Identify which cell holds the provided text, then report its (x, y) central coordinate. 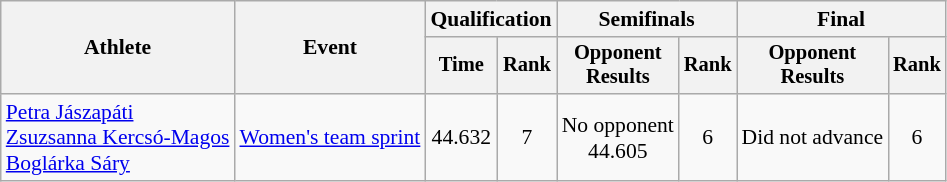
Did not advance (813, 138)
Final (842, 19)
Time (461, 66)
Semifinals (647, 19)
44.632 (461, 138)
Qualification (490, 19)
Event (330, 48)
No opponent44.605 (618, 138)
Petra JászapátiZsuzsanna Kercsó-MagosBoglárka Sáry (118, 138)
7 (527, 138)
Athlete (118, 48)
Women's team sprint (330, 138)
